Detect which cell encompasses the target text, then output its [X, Y] center coordinate. 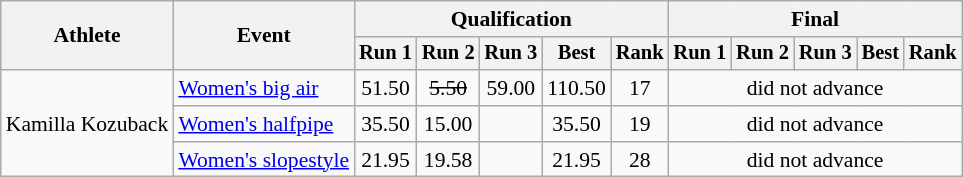
Event [264, 36]
Athlete [88, 36]
Women's big air [264, 88]
Final [816, 19]
15.00 [448, 124]
5.50 [448, 88]
51.50 [386, 88]
110.50 [576, 88]
Kamilla Kozuback [88, 124]
Qualification [511, 19]
Women's halfpipe [264, 124]
59.00 [512, 88]
17 [640, 88]
19 [640, 124]
